Extract the [x, y] coordinate from the center of the cell holding the provided text.  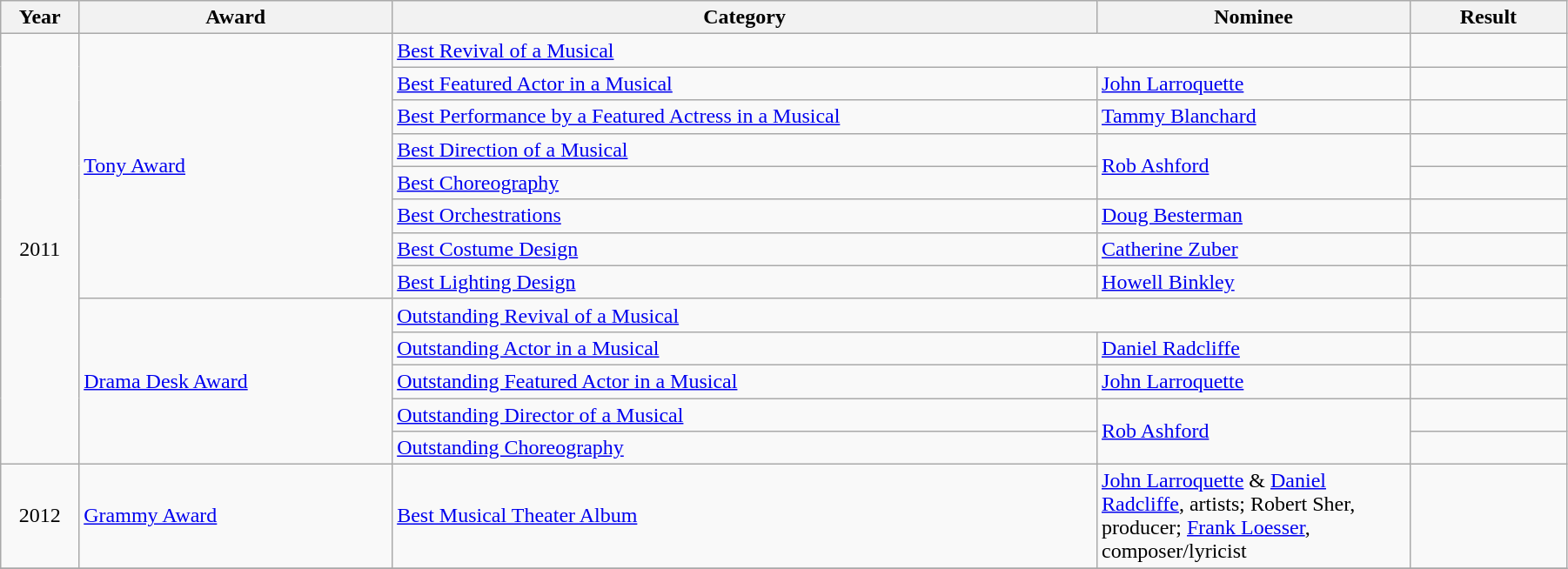
Doug Besterman [1254, 216]
Catherine Zuber [1254, 249]
Best Direction of a Musical [745, 150]
Outstanding Actor in a Musical [745, 348]
Best Musical Theater Album [745, 517]
2012 [40, 517]
Outstanding Revival of a Musical [901, 315]
Outstanding Featured Actor in a Musical [745, 381]
Best Orchestrations [745, 216]
Drama Desk Award [236, 381]
Howell Binkley [1254, 282]
Grammy Award [236, 517]
2011 [40, 249]
Best Revival of a Musical [901, 50]
Tammy Blanchard [1254, 117]
Category [745, 17]
Tony Award [236, 166]
Best Performance by a Featured Actress in a Musical [745, 117]
Outstanding Choreography [745, 448]
Outstanding Director of a Musical [745, 415]
Daniel Radcliffe [1254, 348]
Year [40, 17]
Result [1488, 17]
Best Choreography [745, 183]
John Larroquette & Daniel Radcliffe, artists; Robert Sher, producer; Frank Loesser, composer/lyricist [1254, 517]
Award [236, 17]
Best Lighting Design [745, 282]
Best Featured Actor in a Musical [745, 84]
Best Costume Design [745, 249]
Nominee [1254, 17]
